Output the [X, Y] coordinate of the center of the cell containing the given text.  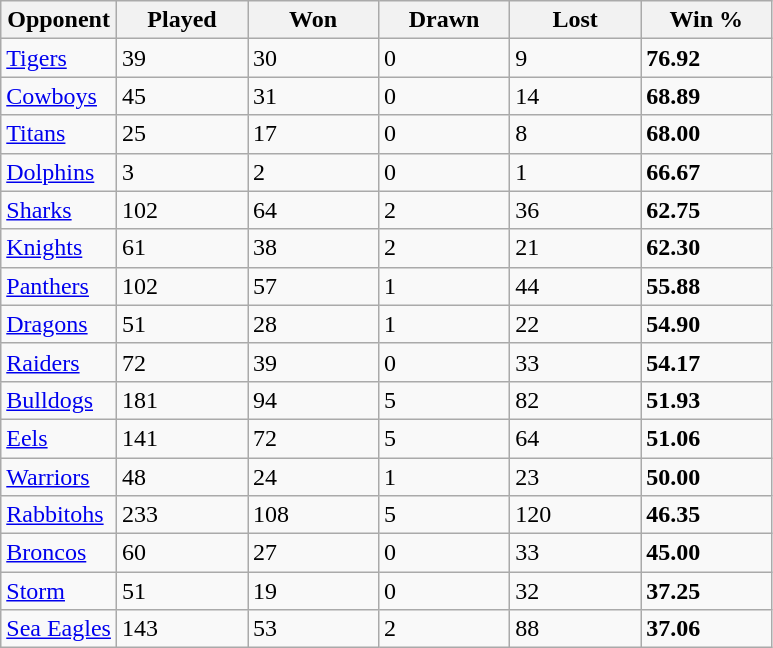
51.06 [706, 438]
37.25 [706, 591]
Warriors [59, 477]
57 [314, 286]
53 [314, 629]
Titans [59, 134]
21 [576, 248]
68.89 [706, 96]
50.00 [706, 477]
Eels [59, 438]
143 [182, 629]
44 [576, 286]
Cowboys [59, 96]
Win % [706, 20]
61 [182, 248]
76.92 [706, 58]
51.93 [706, 400]
120 [576, 515]
25 [182, 134]
Rabbitohs [59, 515]
Knights [59, 248]
68.00 [706, 134]
23 [576, 477]
Panthers [59, 286]
Storm [59, 591]
54.90 [706, 324]
46.35 [706, 515]
45.00 [706, 553]
24 [314, 477]
66.67 [706, 172]
31 [314, 96]
Tigers [59, 58]
Opponent [59, 20]
Sharks [59, 210]
Played [182, 20]
233 [182, 515]
37.06 [706, 629]
14 [576, 96]
Raiders [59, 362]
88 [576, 629]
8 [576, 134]
54.17 [706, 362]
27 [314, 553]
Won [314, 20]
60 [182, 553]
22 [576, 324]
Sea Eagles [59, 629]
Bulldogs [59, 400]
17 [314, 134]
181 [182, 400]
30 [314, 58]
32 [576, 591]
94 [314, 400]
36 [576, 210]
Broncos [59, 553]
55.88 [706, 286]
19 [314, 591]
38 [314, 248]
45 [182, 96]
82 [576, 400]
3 [182, 172]
Drawn [444, 20]
28 [314, 324]
Dolphins [59, 172]
Dragons [59, 324]
9 [576, 58]
62.75 [706, 210]
48 [182, 477]
141 [182, 438]
62.30 [706, 248]
108 [314, 515]
Lost [576, 20]
